Locate the cell with the specified text and output its [X, Y] center coordinate. 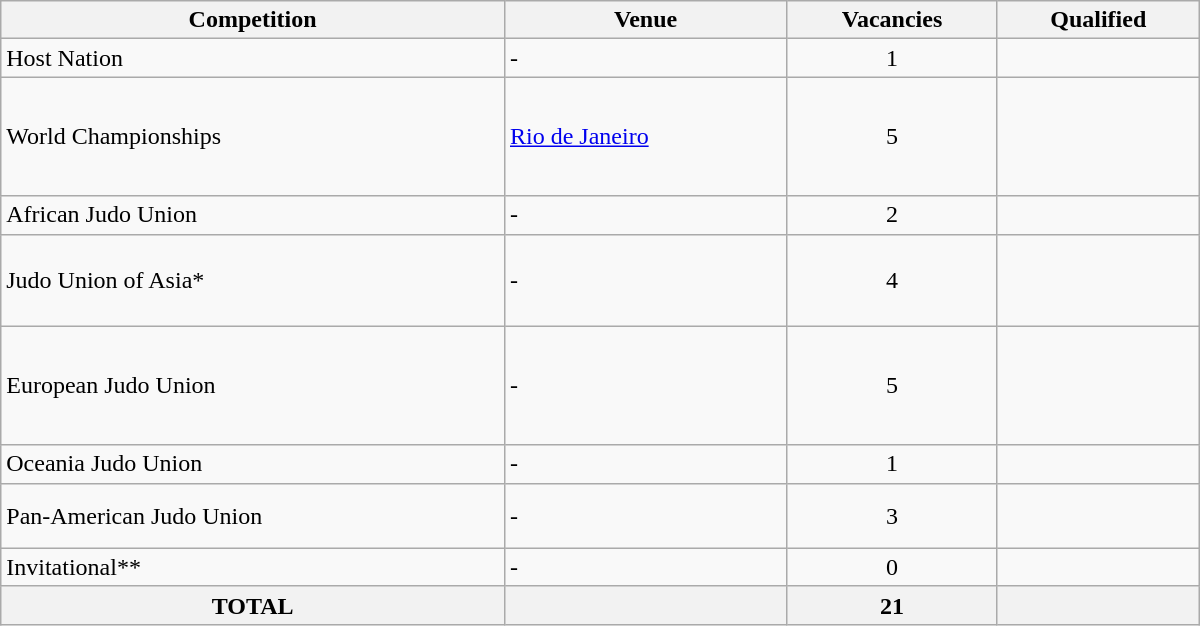
4 [892, 280]
Host Nation [253, 58]
African Judo Union [253, 215]
TOTAL [253, 605]
World Championships [253, 136]
Rio de Janeiro [645, 136]
Qualified [1098, 20]
European Judo Union [253, 386]
Pan-American Judo Union [253, 516]
Vacancies [892, 20]
3 [892, 516]
2 [892, 215]
Invitational** [253, 567]
Competition [253, 20]
21 [892, 605]
Judo Union of Asia* [253, 280]
Venue [645, 20]
0 [892, 567]
Oceania Judo Union [253, 464]
